Identify which cell holds the provided text, then report its (x, y) central coordinate. 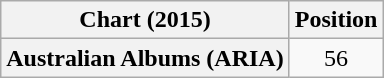
Australian Albums (ARIA) (145, 58)
Position (336, 20)
56 (336, 58)
Chart (2015) (145, 20)
